From the cell containing the given text, extract its center point as [x, y] coordinate. 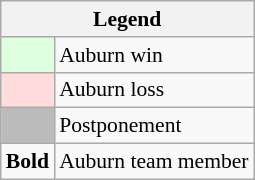
Auburn team member [154, 162]
Legend [128, 19]
Bold [28, 162]
Postponement [154, 126]
Auburn loss [154, 90]
Auburn win [154, 55]
